Search for the cell housing the specified text and yield its [x, y] center coordinate. 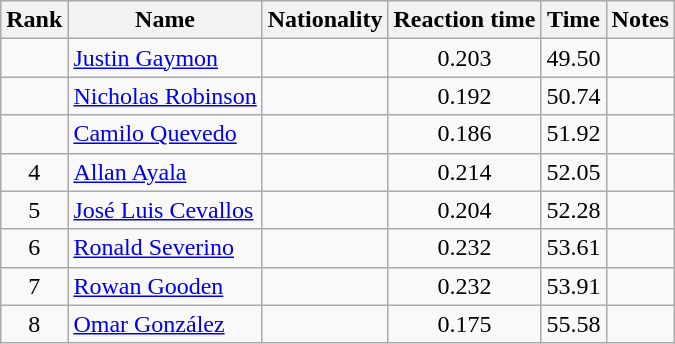
0.192 [464, 96]
Nicholas Robinson [165, 96]
Rowan Gooden [165, 286]
Omar González [165, 324]
Nationality [325, 20]
50.74 [574, 96]
55.58 [574, 324]
0.175 [464, 324]
José Luis Cevallos [165, 210]
0.214 [464, 172]
5 [34, 210]
8 [34, 324]
6 [34, 248]
52.28 [574, 210]
Name [165, 20]
0.203 [464, 58]
49.50 [574, 58]
Reaction time [464, 20]
Rank [34, 20]
53.91 [574, 286]
0.204 [464, 210]
Allan Ayala [165, 172]
Justin Gaymon [165, 58]
Camilo Quevedo [165, 134]
51.92 [574, 134]
0.186 [464, 134]
4 [34, 172]
Ronald Severino [165, 248]
7 [34, 286]
53.61 [574, 248]
Time [574, 20]
52.05 [574, 172]
Notes [640, 20]
